Scan for the cell matching the given text and deliver its [x, y] coordinate at center. 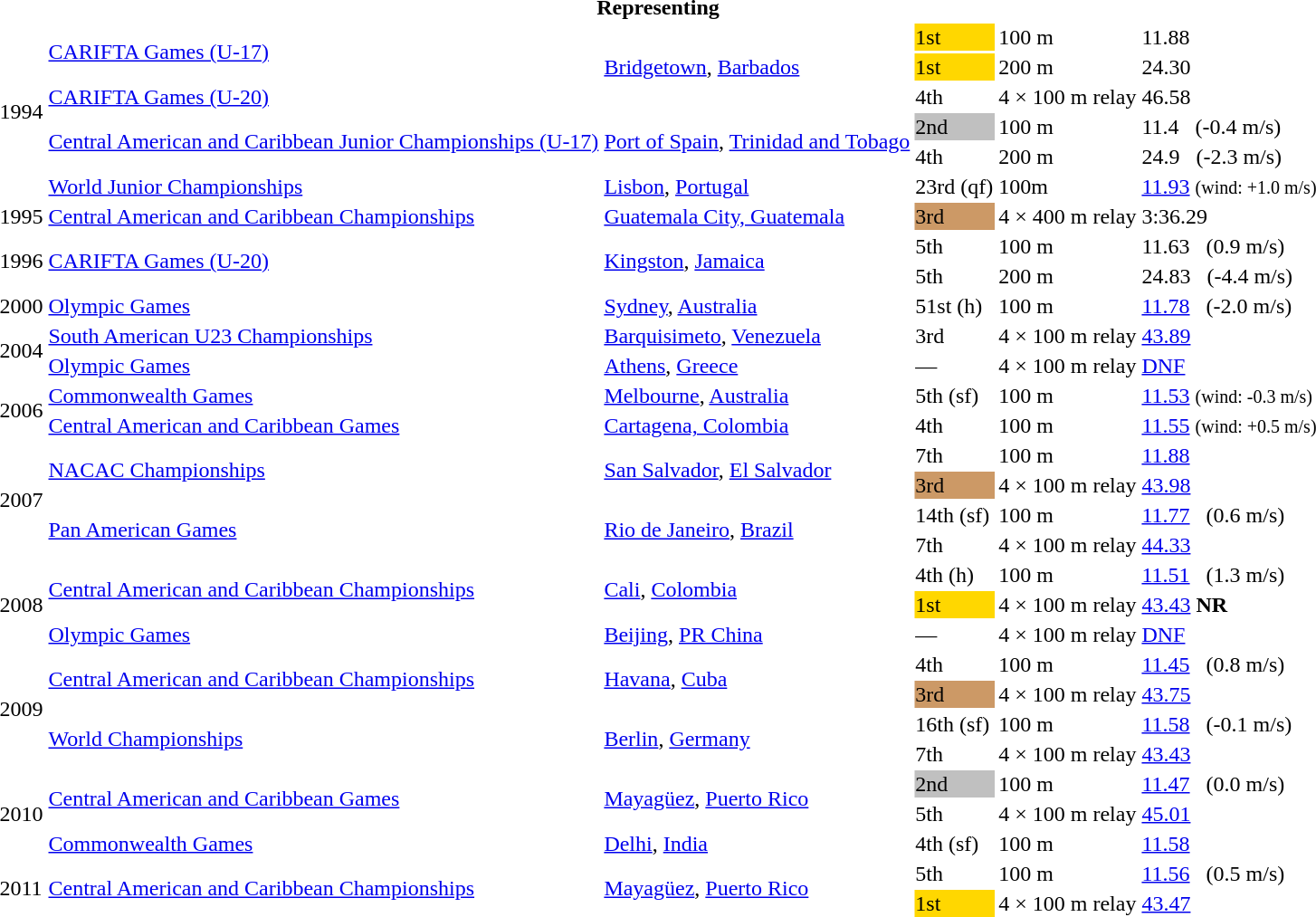
Lisbon, Portugal [757, 186]
100m [1068, 186]
Sydney, Australia [757, 306]
4th (h) [954, 575]
Cartagena, Colombia [757, 425]
Bridgetown, Barbados [757, 67]
NACAC Championships [324, 471]
Kingston, Jamaica [757, 261]
Havana, Cuba [757, 679]
23rd (qf) [954, 186]
South American U23 Championships [324, 336]
San Salvador, El Salvador [757, 471]
World Junior Championships [324, 186]
4 × 400 m relay [1068, 216]
16th (sf) [954, 724]
Port of Spain, Trinidad and Tobago [757, 141]
Barquisimeto, Venezuela [757, 336]
5th (sf) [954, 396]
Berlin, Germany [757, 739]
Athens, Greece [757, 366]
4th (sf) [954, 844]
CARIFTA Games (U-17) [324, 53]
Cali, Colombia [757, 590]
World Championships [324, 739]
Melbourne, Australia [757, 396]
Rio de Janeiro, Brazil [757, 530]
Delhi, India [757, 844]
Central American and Caribbean Junior Championships (U-17) [324, 141]
14th (sf) [954, 515]
Beijing, PR China [757, 635]
Pan American Games [324, 530]
Guatemala City, Guatemala [757, 216]
51st (h) [954, 306]
